Return [X, Y] of the center of cell containing provided text 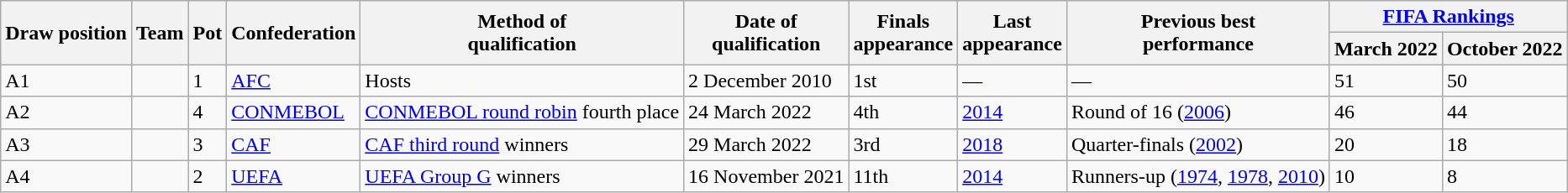
20 [1386, 144]
FIFA Rankings [1449, 17]
Pot [208, 33]
UEFA Group G winners [523, 176]
A4 [66, 176]
A1 [66, 81]
A2 [66, 112]
2 [208, 176]
4 [208, 112]
Draw position [66, 33]
AFC [294, 81]
44 [1504, 112]
Previous bestperformance [1198, 33]
3rd [903, 144]
1 [208, 81]
50 [1504, 81]
Confederation [294, 33]
Runners-up (1974, 1978, 2010) [1198, 176]
CAF third round winners [523, 144]
Round of 16 (2006) [1198, 112]
18 [1504, 144]
A3 [66, 144]
4th [903, 112]
24 March 2022 [766, 112]
29 March 2022 [766, 144]
Date ofqualification [766, 33]
CONMEBOL round robin fourth place [523, 112]
CAF [294, 144]
3 [208, 144]
46 [1386, 112]
Quarter-finals (2002) [1198, 144]
1st [903, 81]
51 [1386, 81]
16 November 2021 [766, 176]
Finalsappearance [903, 33]
CONMEBOL [294, 112]
2 December 2010 [766, 81]
Hosts [523, 81]
Method ofqualification [523, 33]
October 2022 [1504, 49]
Lastappearance [1013, 33]
Team [160, 33]
8 [1504, 176]
March 2022 [1386, 49]
UEFA [294, 176]
11th [903, 176]
10 [1386, 176]
2018 [1013, 144]
